Pinpoint the cell where the given text exists, returning its [x, y] midpoint coordinate. 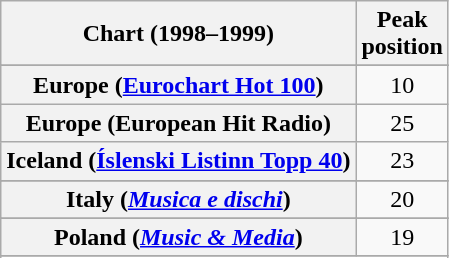
23 [402, 161]
25 [402, 123]
20 [402, 199]
19 [402, 237]
Iceland (Íslenski Listinn Topp 40) [178, 161]
Poland (Music & Media) [178, 237]
Italy (Musica e dischi) [178, 199]
Peakposition [402, 34]
Europe (European Hit Radio) [178, 123]
Europe (Eurochart Hot 100) [178, 85]
Chart (1998–1999) [178, 34]
10 [402, 85]
